From the cell containing the given text, extract its center point as (x, y) coordinate. 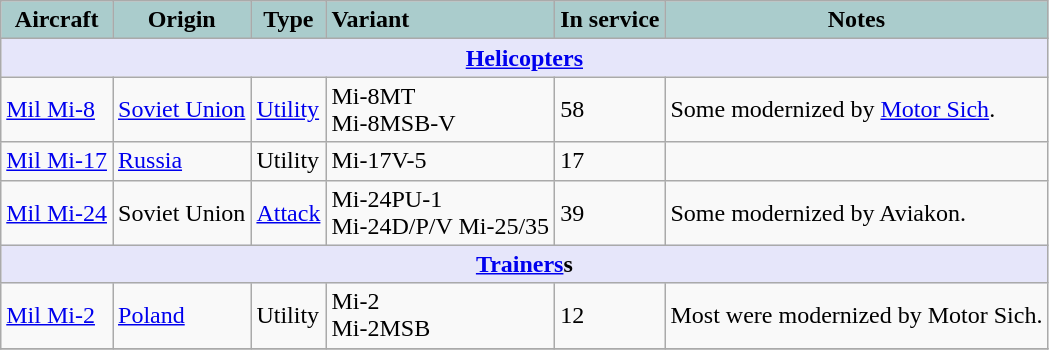
Aircraft (57, 20)
58 (610, 110)
12 (610, 316)
Mil Mi-2 (57, 316)
39 (610, 212)
Attack (288, 212)
Some modernized by Motor Sich. (856, 110)
Notes (856, 20)
Mil Mi-8 (57, 110)
Variant (440, 20)
Mi-8MTMi-8MSB-V (440, 110)
Poland (181, 316)
17 (610, 161)
Russia (181, 161)
Type (288, 20)
Helicopters (524, 58)
Trainerss (524, 264)
Some modernized by Aviakon. (856, 212)
Mi-2Mi-2MSB (440, 316)
Mil Mi-24 (57, 212)
In service (610, 20)
Mi-17V-5 (440, 161)
Mil Mi-17 (57, 161)
Most were modernized by Motor Sich. (856, 316)
Origin (181, 20)
Mi-24PU-1Mi-24D/P/V Mi-25/35 (440, 212)
